Scan for the cell matching the given text and deliver its (x, y) coordinate at center. 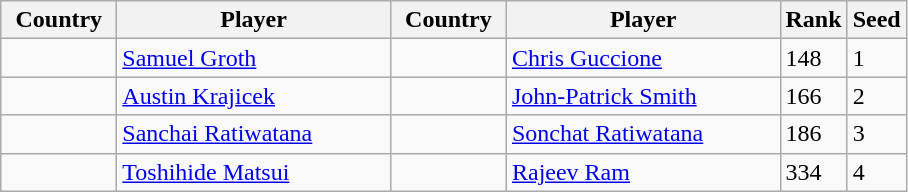
Sanchai Ratiwatana (254, 134)
334 (814, 172)
186 (814, 134)
166 (814, 96)
4 (876, 172)
Rank (814, 20)
Samuel Groth (254, 58)
Toshihide Matsui (254, 172)
148 (814, 58)
Seed (876, 20)
John-Patrick Smith (643, 96)
Chris Guccione (643, 58)
3 (876, 134)
2 (876, 96)
Rajeev Ram (643, 172)
1 (876, 58)
Sonchat Ratiwatana (643, 134)
Austin Krajicek (254, 96)
